Find where the given text appears and provide that cell's center as (x, y) coordinate. 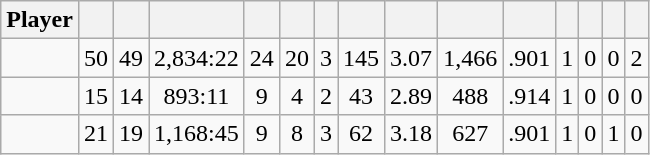
Player (40, 20)
14 (132, 96)
15 (96, 96)
8 (296, 134)
24 (262, 58)
20 (296, 58)
488 (470, 96)
50 (96, 58)
3.18 (412, 134)
145 (362, 58)
3.07 (412, 58)
893:11 (197, 96)
2.89 (412, 96)
21 (96, 134)
19 (132, 134)
1,466 (470, 58)
.914 (530, 96)
627 (470, 134)
1,168:45 (197, 134)
49 (132, 58)
2,834:22 (197, 58)
4 (296, 96)
43 (362, 96)
62 (362, 134)
